Extract the [X, Y] coordinate from the center of the cell holding the provided text.  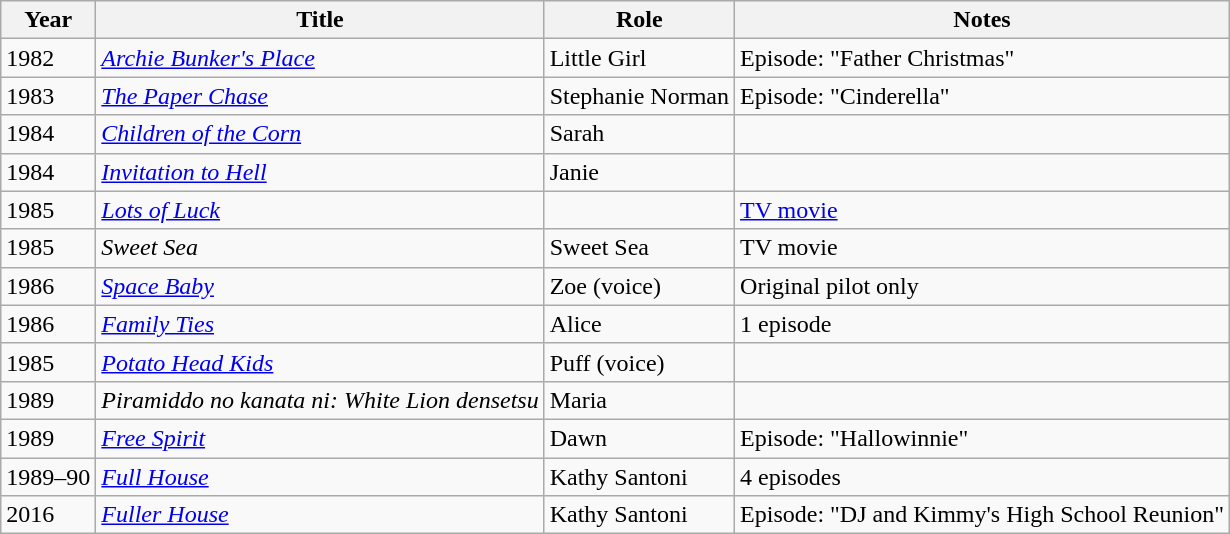
Invitation to Hell [320, 172]
Potato Head Kids [320, 362]
2016 [48, 515]
Maria [639, 400]
Full House [320, 477]
1983 [48, 96]
Year [48, 20]
Zoe (voice) [639, 286]
Free Spirit [320, 438]
1989–90 [48, 477]
1 episode [982, 324]
Piramiddo no kanata ni: White Lion densetsu [320, 400]
Episode: "Cinderella" [982, 96]
Episode: "DJ and Kimmy's High School Reunion" [982, 515]
Episode: "Hallowinnie" [982, 438]
4 episodes [982, 477]
Episode: "Father Christmas" [982, 58]
Little Girl [639, 58]
Notes [982, 20]
Janie [639, 172]
Stephanie Norman [639, 96]
Original pilot only [982, 286]
Family Ties [320, 324]
Fuller House [320, 515]
Sarah [639, 134]
1982 [48, 58]
Archie Bunker's Place [320, 58]
Title [320, 20]
Children of the Corn [320, 134]
Role [639, 20]
Space Baby [320, 286]
Dawn [639, 438]
The Paper Chase [320, 96]
Lots of Luck [320, 210]
Puff (voice) [639, 362]
Alice [639, 324]
